Search for the cell housing the specified text and yield its (X, Y) center coordinate. 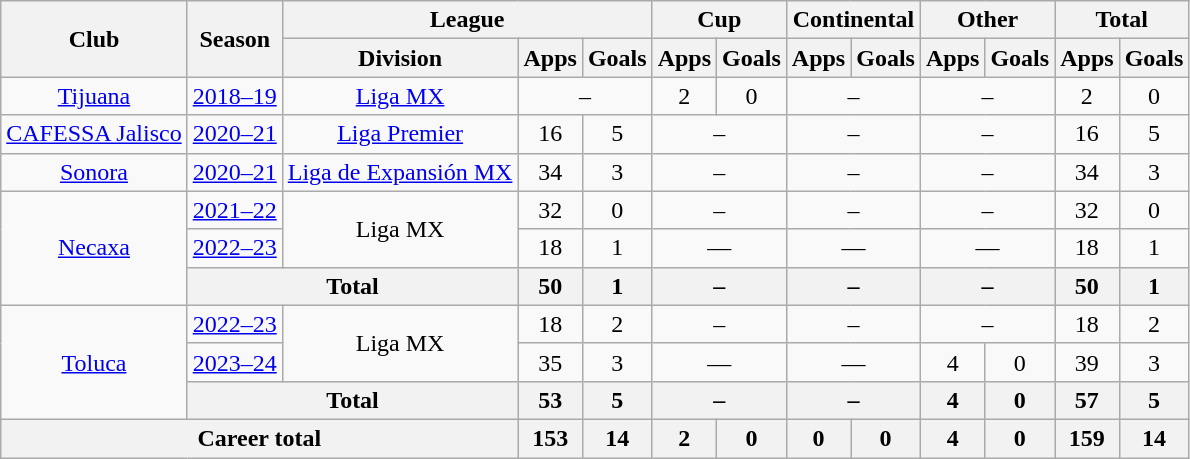
Career total (260, 438)
39 (1087, 362)
Liga de Expansión MX (400, 172)
Necaxa (94, 248)
159 (1087, 438)
2021–22 (234, 210)
Club (94, 39)
153 (550, 438)
Other (987, 20)
Liga Premier (400, 134)
2023–24 (234, 362)
53 (550, 400)
57 (1087, 400)
Toluca (94, 362)
Division (400, 58)
CAFESSA Jalisco (94, 134)
2018–19 (234, 96)
35 (550, 362)
Sonora (94, 172)
Season (234, 39)
Continental (853, 20)
League (467, 20)
Cup (719, 20)
Tijuana (94, 96)
